Find where the given text appears and provide that cell's center as (x, y) coordinate. 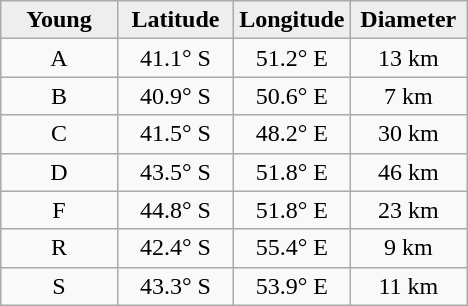
Diameter (408, 20)
41.1° S (175, 58)
13 km (408, 58)
40.9° S (175, 96)
42.4° S (175, 248)
9 km (408, 248)
Latitude (175, 20)
Young (59, 20)
41.5° S (175, 134)
30 km (408, 134)
53.9° E (292, 286)
A (59, 58)
23 km (408, 210)
C (59, 134)
D (59, 172)
46 km (408, 172)
B (59, 96)
Longitude (292, 20)
43.5° S (175, 172)
51.2° E (292, 58)
50.6° E (292, 96)
F (59, 210)
44.8° S (175, 210)
55.4° E (292, 248)
43.3° S (175, 286)
R (59, 248)
S (59, 286)
48.2° E (292, 134)
7 km (408, 96)
11 km (408, 286)
